For the text-containing cell, return its midpoint in (x, y) coordinate format. 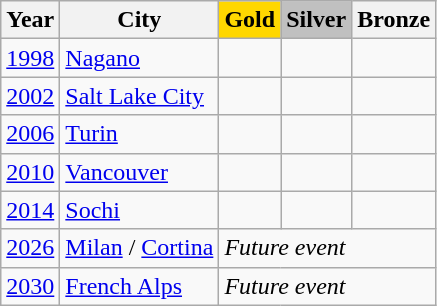
2026 (30, 248)
Turin (140, 134)
Silver (316, 20)
1998 (30, 58)
French Alps (140, 286)
2006 (30, 134)
2002 (30, 96)
2030 (30, 286)
Vancouver (140, 172)
Milan / Cortina (140, 248)
2014 (30, 210)
City (140, 20)
Salt Lake City (140, 96)
Nagano (140, 58)
Sochi (140, 210)
Gold (250, 20)
Bronze (394, 20)
Year (30, 20)
2010 (30, 172)
